Return the (X, Y) coordinate for the center point of the cell that contains the specified text.  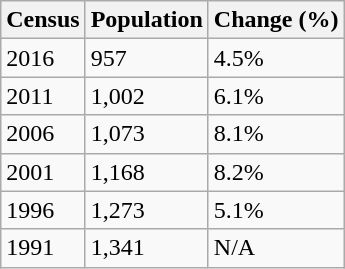
8.1% (276, 134)
1,273 (146, 210)
Change (%) (276, 20)
2011 (43, 96)
2001 (43, 172)
1991 (43, 248)
1996 (43, 210)
1,168 (146, 172)
4.5% (276, 58)
Census (43, 20)
Population (146, 20)
2016 (43, 58)
1,002 (146, 96)
1,073 (146, 134)
5.1% (276, 210)
8.2% (276, 172)
6.1% (276, 96)
N/A (276, 248)
2006 (43, 134)
1,341 (146, 248)
957 (146, 58)
